Determine the (X, Y) coordinate at the center of the cell enclosing the given text.  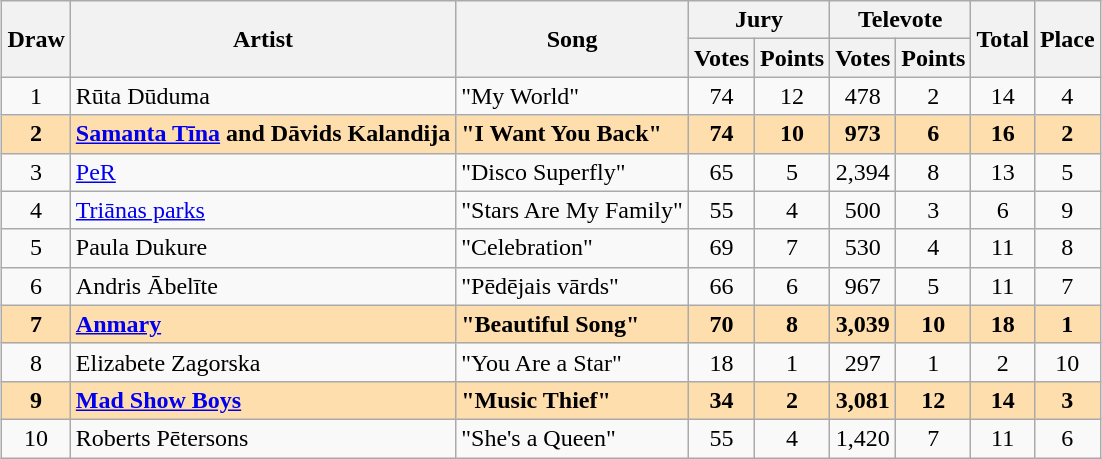
Jury (758, 20)
16 (1003, 134)
Artist (262, 39)
Mad Show Boys (262, 400)
500 (863, 210)
"She's a Queen" (572, 438)
"Stars Are My Family" (572, 210)
34 (721, 400)
478 (863, 96)
1,420 (863, 438)
Televote (900, 20)
65 (721, 172)
2,394 (863, 172)
Draw (36, 39)
PeR (262, 172)
"Pēdējais vārds" (572, 286)
13 (1003, 172)
"I Want You Back" (572, 134)
Rūta Dūduma (262, 96)
967 (863, 286)
530 (863, 248)
"My World" (572, 96)
Paula Dukure (262, 248)
70 (721, 324)
"You Are a Star" (572, 362)
Andris Ābelīte (262, 286)
Samanta Tīna and Dāvids Kalandija (262, 134)
3,081 (863, 400)
Triānas parks (262, 210)
"Disco Superfly" (572, 172)
Total (1003, 39)
66 (721, 286)
"Music Thief" (572, 400)
"Celebration" (572, 248)
Anmary (262, 324)
297 (863, 362)
Place (1067, 39)
Elizabete Zagorska (262, 362)
3,039 (863, 324)
973 (863, 134)
"Beautiful Song" (572, 324)
Song (572, 39)
69 (721, 248)
Roberts Pētersons (262, 438)
